Locate the cell with the specified text and output its (X, Y) center coordinate. 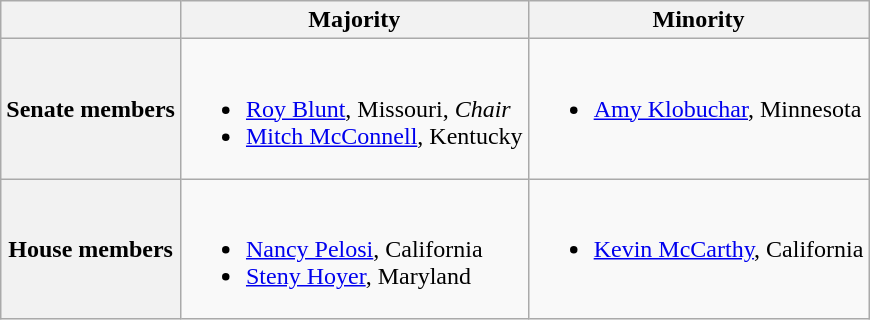
House members (91, 249)
Nancy Pelosi, CaliforniaSteny Hoyer, Maryland (354, 249)
Kevin McCarthy, California (698, 249)
Amy Klobuchar, Minnesota (698, 109)
Roy Blunt, Missouri, ChairMitch McConnell, Kentucky (354, 109)
Minority (698, 20)
Senate members (91, 109)
Majority (354, 20)
